Detect which cell encompasses the target text, then output its [X, Y] center coordinate. 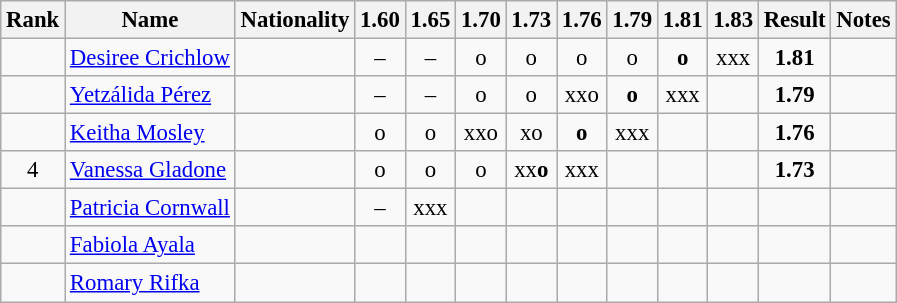
Vanessa Gladone [150, 170]
1.65 [430, 20]
Rank [33, 20]
Name [150, 20]
Keitha Mosley [150, 133]
4 [33, 170]
Notes [864, 20]
Desiree Crichlow [150, 58]
1.83 [733, 20]
Romary Rifka [150, 283]
Fabiola Ayala [150, 245]
xo [531, 133]
1.70 [481, 20]
1.60 [380, 20]
Patricia Cornwall [150, 208]
Nationality [294, 20]
Yetzálida Pérez [150, 95]
Result [794, 20]
